Scan for the cell matching the given text and deliver its (x, y) coordinate at center. 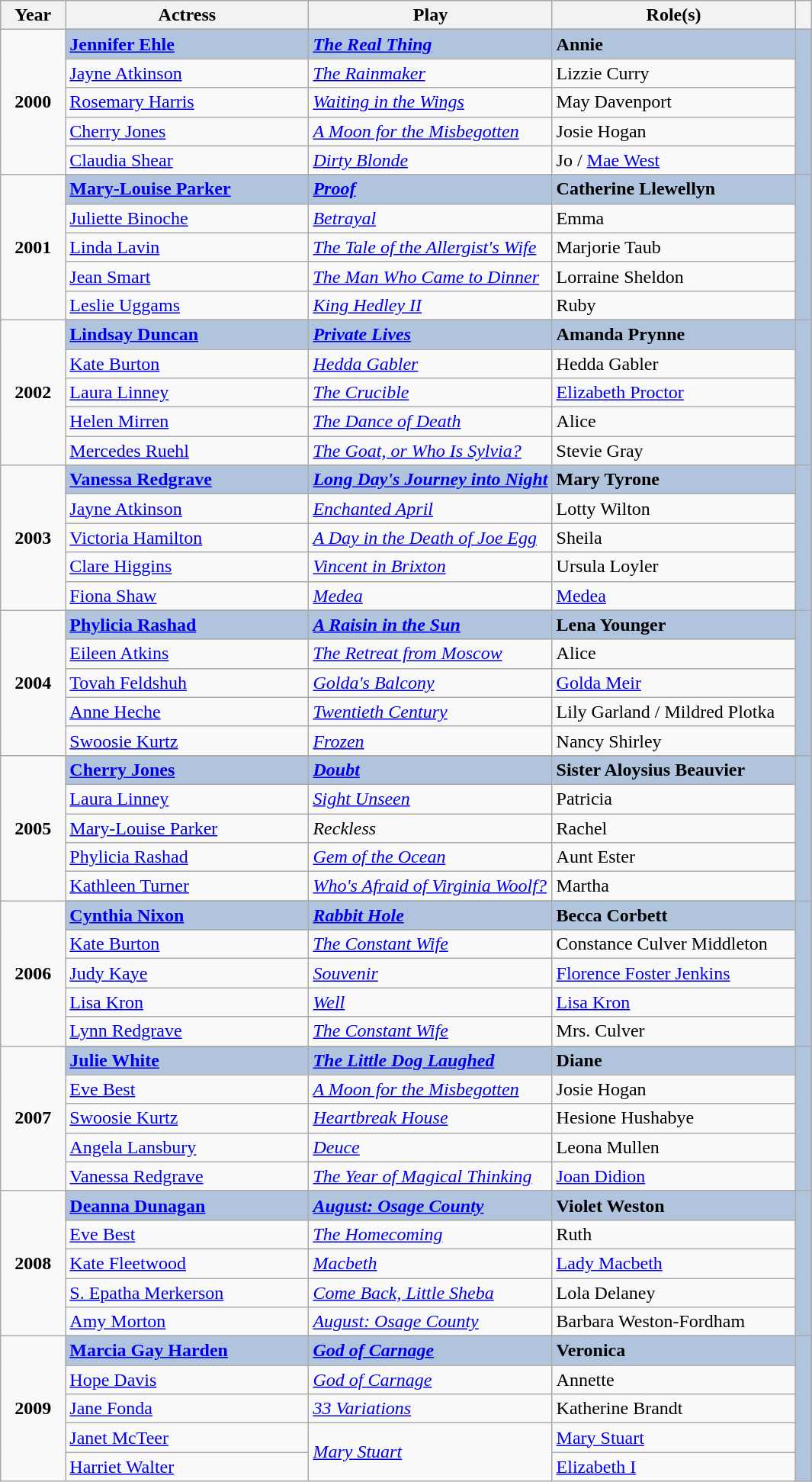
Kathleen Turner (188, 886)
Barbara Weston-Fordham (674, 1322)
The Crucible (430, 393)
Souvenir (430, 973)
Fiona Shaw (188, 596)
2000 (34, 102)
Rabbit Hole (430, 915)
Victoria Hamilton (188, 538)
Jean Smart (188, 276)
Well (430, 1002)
Rachel (674, 828)
Harriet Walter (188, 1467)
Lorraine Sheldon (674, 276)
Year (34, 15)
Sight Unseen (430, 799)
Diane (674, 1060)
Amy Morton (188, 1322)
Florence Foster Jenkins (674, 973)
Kate Fleetwood (188, 1263)
May Davenport (674, 102)
Enchanted April (430, 509)
Annie (674, 44)
Mrs. Culver (674, 1031)
Aunt Ester (674, 857)
Twentieth Century (430, 712)
A Day in the Death of Joe Egg (430, 538)
Marcia Gay Harden (188, 1351)
Sister Aloysius Beauvier (674, 770)
Macbeth (430, 1263)
Heartbreak House (430, 1118)
Sheila (674, 538)
Gem of the Ocean (430, 857)
The Tale of the Allergist's Wife (430, 247)
Cynthia Nixon (188, 915)
Julie White (188, 1060)
The Real Thing (430, 44)
Amanda Prynne (674, 334)
2004 (34, 683)
2001 (34, 247)
Lindsay Duncan (188, 334)
Katherine Brandt (674, 1409)
Tovah Feldshuh (188, 683)
The Goat, or Who Is Sylvia? (430, 451)
Eileen Atkins (188, 654)
Leslie Uggams (188, 305)
Ursula Loyler (674, 567)
Deuce (430, 1147)
Who's Afraid of Virginia Woolf? (430, 886)
2007 (34, 1118)
A Raisin in the Sun (430, 625)
2006 (34, 973)
Betrayal (430, 218)
Judy Kaye (188, 973)
The Retreat from Moscow (430, 654)
Lynn Redgrave (188, 1031)
Elizabeth Proctor (674, 393)
Martha (674, 886)
Veronica (674, 1351)
Violet Weston (674, 1205)
The Rainmaker (430, 73)
Jennifer Ehle (188, 44)
Elizabeth I (674, 1467)
Janet McTeer (188, 1438)
Play (430, 15)
Ruby (674, 305)
Ruth (674, 1234)
The Year of Magical Thinking (430, 1176)
Role(s) (674, 15)
Lena Younger (674, 625)
Come Back, Little Sheba (430, 1293)
Linda Lavin (188, 247)
Private Lives (430, 334)
The Dance of Death (430, 422)
Hope Davis (188, 1380)
The Little Dog Laughed (430, 1060)
Lotty Wilton (674, 509)
Juliette Binoche (188, 218)
Lily Garland / Mildred Plotka (674, 712)
The Homecoming (430, 1234)
Anne Heche (188, 712)
Claudia Shear (188, 160)
Rosemary Harris (188, 102)
Lady Macbeth (674, 1263)
Golda Meir (674, 683)
Lizzie Curry (674, 73)
Joan Didion (674, 1176)
Proof (430, 189)
Doubt (430, 770)
Dirty Blonde (430, 160)
2005 (34, 828)
2009 (34, 1409)
33 Variations (430, 1409)
Deanna Dunagan (188, 1205)
Reckless (430, 828)
King Hedley II (430, 305)
Mary Tyrone (674, 480)
Helen Mirren (188, 422)
Long Day's Journey into Night (430, 480)
Mercedes Ruehl (188, 451)
Lola Delaney (674, 1293)
Jo / Mae West (674, 160)
Leona Mullen (674, 1147)
The Man Who Came to Dinner (430, 276)
2008 (34, 1263)
2003 (34, 538)
Annette (674, 1380)
Jane Fonda (188, 1409)
Emma (674, 218)
Marjorie Taub (674, 247)
Frozen (430, 741)
Angela Lansbury (188, 1147)
2002 (34, 392)
S. Epatha Merkerson (188, 1293)
Golda's Balcony (430, 683)
Constance Culver Middleton (674, 944)
Clare Higgins (188, 567)
Vincent in Brixton (430, 567)
Hesione Hushabye (674, 1118)
Waiting in the Wings (430, 102)
Actress (188, 15)
Nancy Shirley (674, 741)
Patricia (674, 799)
Catherine Llewellyn (674, 189)
Becca Corbett (674, 915)
Stevie Gray (674, 451)
